Extract the (x, y) coordinate from the center of the cell holding the provided text.  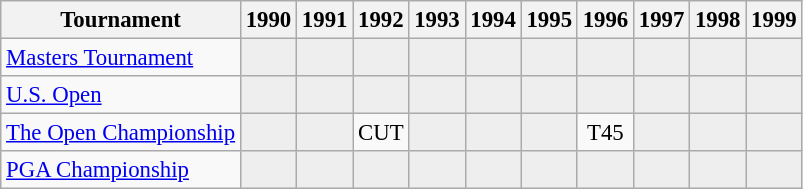
Masters Tournament (121, 58)
T45 (605, 133)
1999 (774, 20)
1995 (549, 20)
1994 (493, 20)
Tournament (121, 20)
1996 (605, 20)
1991 (325, 20)
1997 (661, 20)
U.S. Open (121, 95)
1992 (381, 20)
1993 (437, 20)
1990 (268, 20)
CUT (381, 133)
The Open Championship (121, 133)
PGA Championship (121, 170)
1998 (718, 20)
